Capture the cell that displays the provided text and extract its [X, Y] central coordinate. 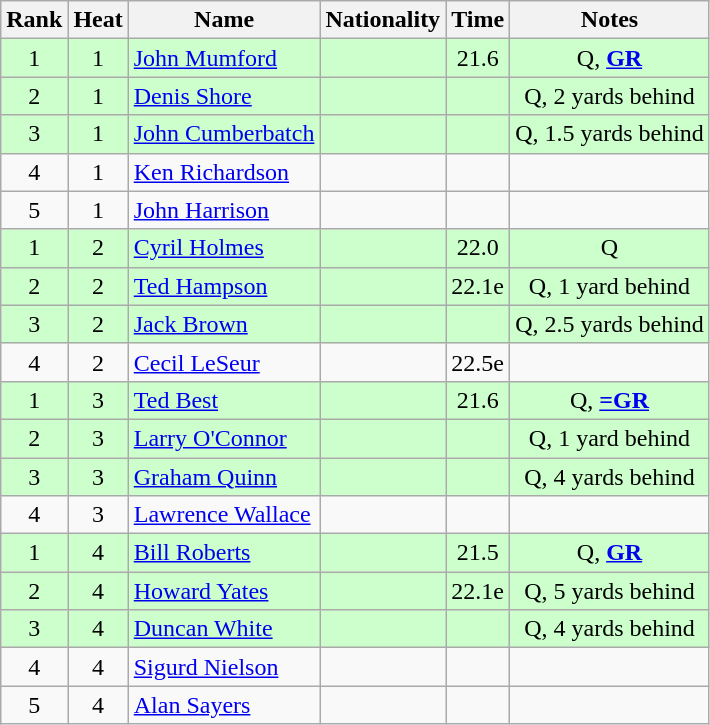
Larry O'Connor [224, 438]
Cecil LeSeur [224, 362]
Lawrence Wallace [224, 515]
Q, 1.5 yards behind [610, 134]
Q, =GR [610, 400]
John Mumford [224, 58]
21.5 [478, 553]
Name [224, 20]
Q [610, 248]
Graham Quinn [224, 477]
Q, 2.5 yards behind [610, 324]
Jack Brown [224, 324]
Notes [610, 20]
22.0 [478, 248]
Q, 2 yards behind [610, 96]
John Cumberbatch [224, 134]
Sigurd Nielson [224, 667]
Bill Roberts [224, 553]
Heat [98, 20]
John Harrison [224, 210]
Howard Yates [224, 591]
Ted Hampson [224, 286]
Time [478, 20]
Nationality [383, 20]
Q, 5 yards behind [610, 591]
22.5e [478, 362]
Rank [34, 20]
Cyril Holmes [224, 248]
Alan Sayers [224, 705]
Ted Best [224, 400]
Duncan White [224, 629]
Denis Shore [224, 96]
Ken Richardson [224, 172]
